Locate the cell with the specified text and output its [x, y] center coordinate. 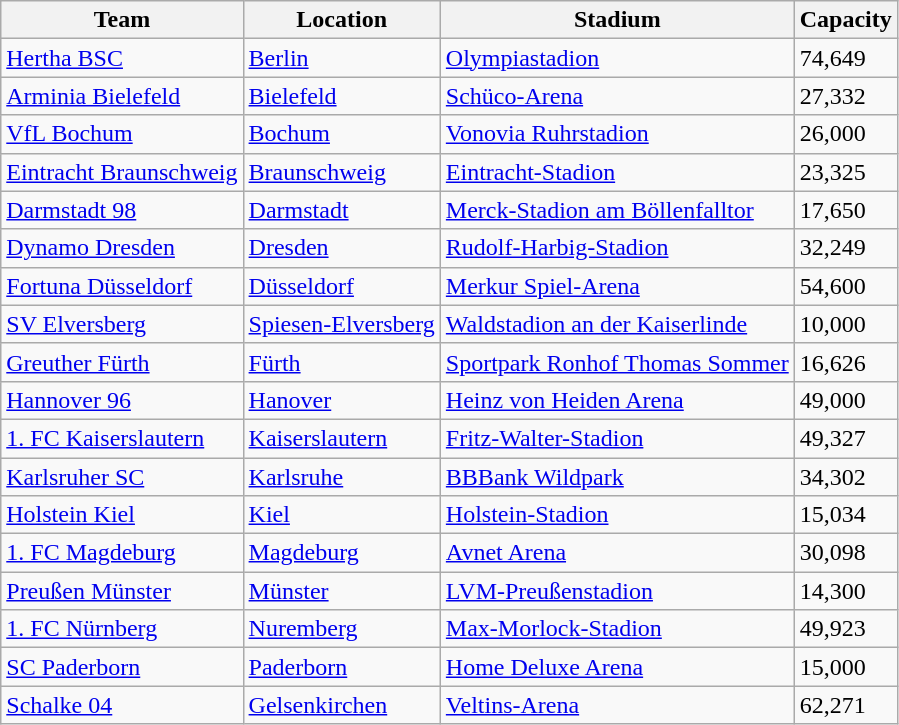
Avnet Arena [617, 553]
Fortuna Düsseldorf [122, 286]
14,300 [846, 591]
SV Elversberg [122, 324]
49,327 [846, 438]
Braunschweig [342, 172]
LVM-Preußenstadion [617, 591]
17,650 [846, 210]
Fritz-Walter-Stadion [617, 438]
Holstein Kiel [122, 515]
Gelsenkirchen [342, 705]
Home Deluxe Arena [617, 667]
Veltins-Arena [617, 705]
1. FC Kaiserslautern [122, 438]
Schüco-Arena [617, 96]
Holstein-Stadion [617, 515]
Hannover 96 [122, 400]
1. FC Nürnberg [122, 629]
15,000 [846, 667]
Bielefeld [342, 96]
1. FC Magdeburg [122, 553]
Karlsruher SC [122, 477]
49,923 [846, 629]
32,249 [846, 248]
Max-Morlock-Stadion [617, 629]
Olympiastadion [617, 58]
Berlin [342, 58]
Magdeburg [342, 553]
Nuremberg [342, 629]
Team [122, 20]
Spiesen-Elversberg [342, 324]
Merck-Stadion am Böllenfalltor [617, 210]
Eintracht-Stadion [617, 172]
Bochum [342, 134]
23,325 [846, 172]
Kaiserslautern [342, 438]
34,302 [846, 477]
VfL Bochum [122, 134]
Dynamo Dresden [122, 248]
30,098 [846, 553]
Düsseldorf [342, 286]
Münster [342, 591]
Heinz von Heiden Arena [617, 400]
Sportpark Ronhof Thomas Sommer [617, 362]
15,034 [846, 515]
Fürth [342, 362]
Stadium [617, 20]
16,626 [846, 362]
Darmstadt 98 [122, 210]
74,649 [846, 58]
Hertha BSC [122, 58]
Eintracht Braunschweig [122, 172]
SC Paderborn [122, 667]
Paderborn [342, 667]
Waldstadion an der Kaiserlinde [617, 324]
Capacity [846, 20]
Kiel [342, 515]
Darmstadt [342, 210]
Schalke 04 [122, 705]
62,271 [846, 705]
49,000 [846, 400]
Hanover [342, 400]
26,000 [846, 134]
10,000 [846, 324]
Preußen Münster [122, 591]
Rudolf-Harbig-Stadion [617, 248]
Dresden [342, 248]
Merkur Spiel-Arena [617, 286]
Karlsruhe [342, 477]
Vonovia Ruhrstadion [617, 134]
Arminia Bielefeld [122, 96]
Greuther Fürth [122, 362]
27,332 [846, 96]
54,600 [846, 286]
BBBank Wildpark [617, 477]
Location [342, 20]
